Capture the cell that displays the provided text and extract its [X, Y] central coordinate. 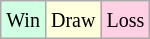
Win [24, 20]
Loss [126, 20]
Draw [72, 20]
